Find where the given text appears and provide that cell's center as [x, y] coordinate. 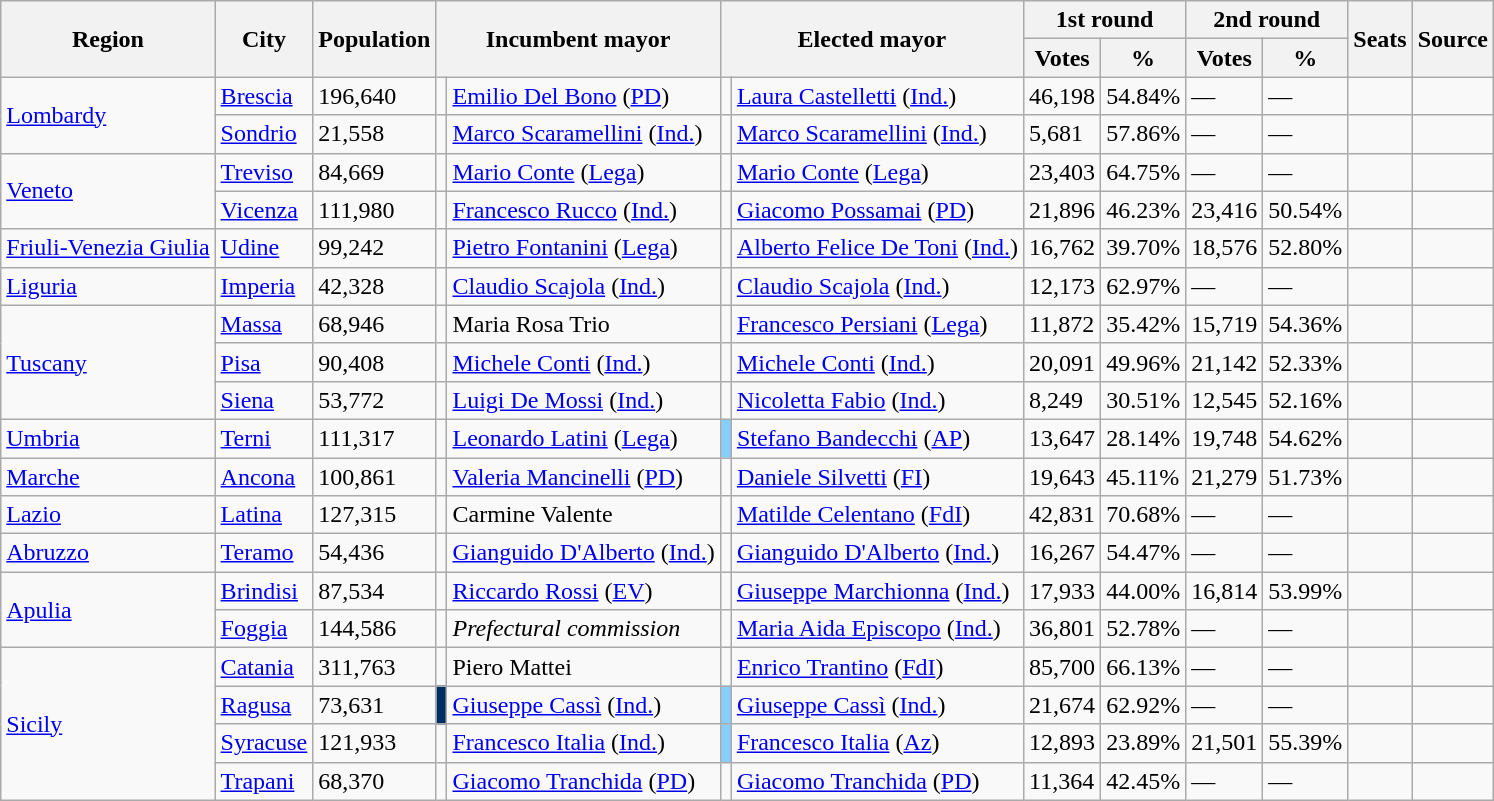
Terni [264, 438]
35.42% [1144, 324]
Massa [264, 324]
12,545 [1224, 400]
12,893 [1062, 743]
Elected mayor [872, 39]
62.97% [1144, 286]
54.36% [1306, 324]
54.47% [1144, 553]
Vicenza [264, 210]
Emilio Del Bono (PD) [584, 96]
Siena [264, 400]
Source [1452, 39]
121,933 [374, 743]
44.00% [1144, 591]
68,370 [374, 781]
Maria Aida Episcopo (Ind.) [877, 629]
20,091 [1062, 362]
85,700 [1062, 667]
Tuscany [108, 362]
54.62% [1306, 438]
12,173 [1062, 286]
100,861 [374, 477]
Teramo [264, 553]
Sicily [108, 724]
Foggia [264, 629]
52.80% [1306, 248]
16,267 [1062, 553]
196,640 [374, 96]
68,946 [374, 324]
Maria Rosa Trio [584, 324]
Population [374, 39]
13,647 [1062, 438]
144,586 [374, 629]
49.96% [1144, 362]
Luigi De Mossi (Ind.) [584, 400]
Catania [264, 667]
Riccardo Rossi (EV) [584, 591]
45.11% [1144, 477]
Daniele Silvetti (FI) [877, 477]
5,681 [1062, 134]
52.33% [1306, 362]
70.68% [1144, 515]
23.89% [1144, 743]
Imperia [264, 286]
23,403 [1062, 172]
Friuli-Venezia Giulia [108, 248]
Seats [1380, 39]
311,763 [374, 667]
19,643 [1062, 477]
Abruzzo [108, 553]
Laura Castelletti (Ind.) [877, 96]
Nicoletta Fabio (Ind.) [877, 400]
Apulia [108, 610]
2nd round [1267, 20]
Latina [264, 515]
21,896 [1062, 210]
111,980 [374, 210]
50.54% [1306, 210]
Umbria [108, 438]
15,719 [1224, 324]
Veneto [108, 191]
Udine [264, 248]
73,631 [374, 705]
28.14% [1144, 438]
Alberto Felice De Toni (Ind.) [877, 248]
21,674 [1062, 705]
111,317 [374, 438]
Brescia [264, 96]
127,315 [374, 515]
Prefectural commission [584, 629]
99,242 [374, 248]
Leonardo Latini (Lega) [584, 438]
21,279 [1224, 477]
21,501 [1224, 743]
Enrico Trantino (FdI) [877, 667]
64.75% [1144, 172]
11,364 [1062, 781]
Marche [108, 477]
Sondrio [264, 134]
19,748 [1224, 438]
Trapani [264, 781]
42,831 [1062, 515]
Francesco Rucco (Ind.) [584, 210]
21,142 [1224, 362]
30.51% [1144, 400]
Brindisi [264, 591]
23,416 [1224, 210]
8,249 [1062, 400]
51.73% [1306, 477]
46,198 [1062, 96]
16,814 [1224, 591]
84,669 [374, 172]
54,436 [374, 553]
Piero Mattei [584, 667]
18,576 [1224, 248]
16,762 [1062, 248]
Pietro Fontanini (Lega) [584, 248]
Matilde Celentano (FdI) [877, 515]
Ragusa [264, 705]
53.99% [1306, 591]
Region [108, 39]
54.84% [1144, 96]
39.70% [1144, 248]
Syracuse [264, 743]
Carmine Valente [584, 515]
Treviso [264, 172]
66.13% [1144, 667]
Francesco Italia (Ind.) [584, 743]
Ancona [264, 477]
Valeria Mancinelli (PD) [584, 477]
Francesco Persiani (Lega) [877, 324]
57.86% [1144, 134]
52.78% [1144, 629]
46.23% [1144, 210]
53,772 [374, 400]
87,534 [374, 591]
11,872 [1062, 324]
Incumbent mayor [578, 39]
17,933 [1062, 591]
Lombardy [108, 115]
42,328 [374, 286]
90,408 [374, 362]
Giacomo Possamai (PD) [877, 210]
55.39% [1306, 743]
62.92% [1144, 705]
42.45% [1144, 781]
Lazio [108, 515]
Pisa [264, 362]
Stefano Bandecchi (AP) [877, 438]
1st round [1105, 20]
36,801 [1062, 629]
Francesco Italia (Az) [877, 743]
Liguria [108, 286]
City [264, 39]
52.16% [1306, 400]
21,558 [374, 134]
Giuseppe Marchionna (Ind.) [877, 591]
